Provide the (X, Y) coordinate of the cell's center where the given text is located.  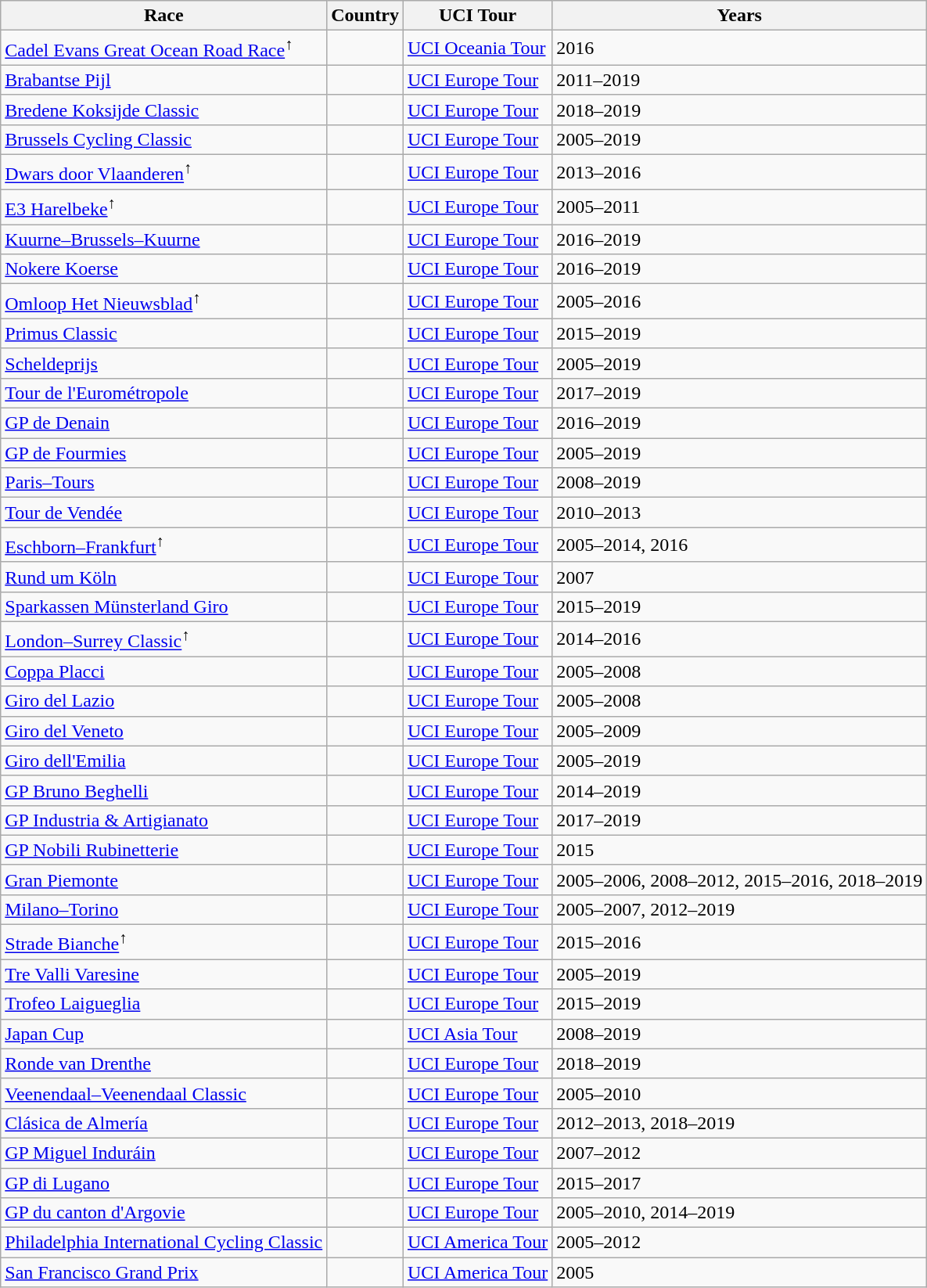
London–Surrey Classic↑ (164, 639)
2007–2012 (740, 1153)
Milano–Torino (164, 910)
Eschborn–Frankfurt↑ (164, 545)
Sparkassen Münsterland Giro (164, 606)
2012–2013, 2018–2019 (740, 1123)
GP de Fourmies (164, 453)
Omloop Het Nieuwsblad↑ (164, 302)
San Francisco Grand Prix (164, 1272)
2005 (740, 1272)
Brabantse Pijl (164, 80)
GP Industria & Artigianato (164, 820)
2015–2017 (740, 1183)
Veenendaal–Veenendaal Classic (164, 1093)
Clásica de Almería (164, 1123)
Coppa Placci (164, 671)
Years (740, 16)
GP du canton d'Argovie (164, 1213)
Trofeo Laigueglia (164, 1004)
Strade Bianche↑ (164, 942)
2005–2009 (740, 731)
2005–2011 (740, 207)
Tre Valli Varesine (164, 974)
Giro dell'Emilia (164, 761)
Japan Cup (164, 1034)
Ronde van Drenthe (164, 1063)
2014–2019 (740, 790)
2005–2012 (740, 1243)
2007 (740, 577)
2011–2019 (740, 80)
Giro del Lazio (164, 701)
UCI Oceania Tour (477, 49)
Primus Classic (164, 333)
Brussels Cycling Classic (164, 139)
UCI Asia Tour (477, 1034)
2015–2016 (740, 942)
2005–2006, 2008–2012, 2015–2016, 2018–2019 (740, 880)
2015 (740, 850)
E3 Harelbeke↑ (164, 207)
2005–2016 (740, 302)
GP di Lugano (164, 1183)
GP Nobili Rubinetterie (164, 850)
Kuurne–Brussels–Kuurne (164, 239)
Paris–Tours (164, 483)
2010–2013 (740, 513)
2005–2014, 2016 (740, 545)
GP Miguel Induráin (164, 1153)
Bredene Koksijde Classic (164, 110)
Dwars door Vlaanderen↑ (164, 172)
2014–2016 (740, 639)
GP Bruno Beghelli (164, 790)
Scheldeprijs (164, 363)
Tour de l'Eurométropole (164, 393)
UCI Tour (477, 16)
Gran Piemonte (164, 880)
Race (164, 16)
Tour de Vendée (164, 513)
2016 (740, 49)
Country (365, 16)
2013–2016 (740, 172)
2005–2010 (740, 1093)
GP de Denain (164, 423)
Philadelphia International Cycling Classic (164, 1243)
Giro del Veneto (164, 731)
Cadel Evans Great Ocean Road Race↑ (164, 49)
Nokere Koerse (164, 269)
2005–2007, 2012–2019 (740, 910)
Rund um Köln (164, 577)
2005–2010, 2014–2019 (740, 1213)
